Return (X, Y) of the center of cell containing provided text 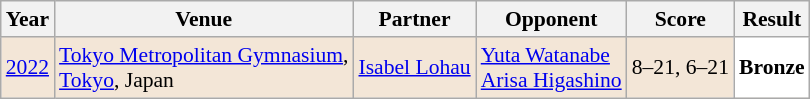
Venue (204, 19)
8–21, 6–21 (680, 68)
Tokyo Metropolitan Gymnasium,Tokyo, Japan (204, 68)
Opponent (552, 19)
Yuta Watanabe Arisa Higashino (552, 68)
2022 (28, 68)
Bronze (772, 68)
Partner (414, 19)
Result (772, 19)
Score (680, 19)
Isabel Lohau (414, 68)
Year (28, 19)
